Locate the cell with the specified text and output its [X, Y] center coordinate. 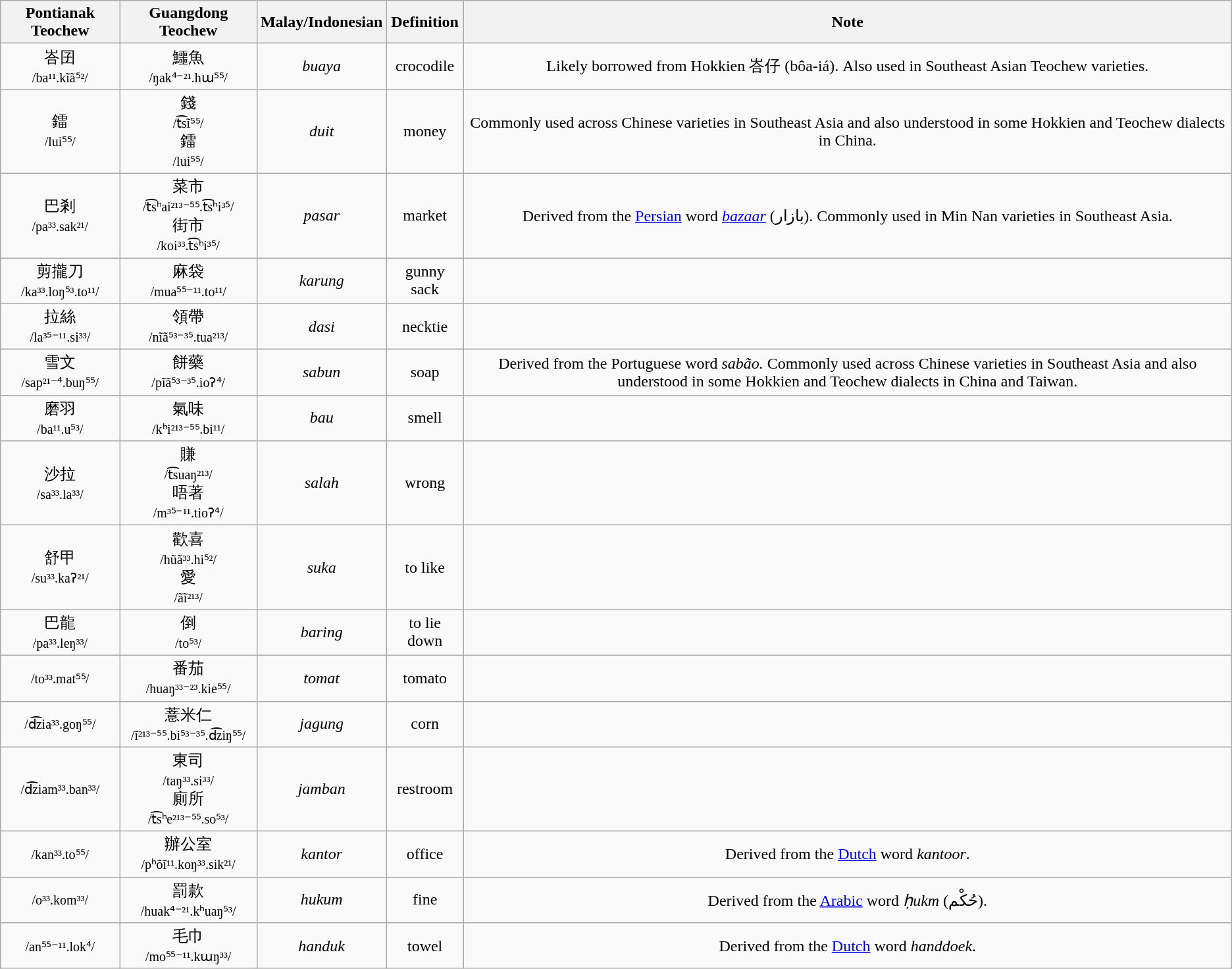
to lie down [425, 633]
pasar [321, 215]
smell [425, 418]
薏米仁/ĩ²¹³⁻⁵⁵.bi⁵³⁻³⁵.d͡ziŋ⁵⁵/ [188, 724]
歡喜/hũã³³.hi⁵²/愛/ãĩ²¹³/ [188, 567]
/d͡zia³³.goŋ⁵⁵/ [61, 724]
/to³³.mat⁵⁵/ [61, 678]
東司/taŋ³³.si³³/廁所/t͡sʰe²¹³⁻⁵⁵.so⁵³/ [188, 789]
baring [321, 633]
necktie [425, 327]
沙拉/sa³³.la³³/ [61, 483]
sabun [321, 373]
菜市/t͡sʰai²¹³⁻⁵⁵.t͡sʰi³⁵/街市/koi³³.t͡sʰi³⁵/ [188, 215]
tomato [425, 678]
/d͡ziam³³.ban³³/ [61, 789]
Guangdong Teochew [188, 22]
office [425, 854]
suka [321, 567]
毛巾/mo⁵⁵⁻¹¹.kɯŋ³³/ [188, 946]
鐳/lui⁵⁵/ [61, 131]
Derived from the Dutch word kantoor. [848, 854]
towel [425, 946]
磨羽/ba¹¹.u⁵³/ [61, 418]
舒甲/su³³.kaʔ²¹/ [61, 567]
拉絲/la³⁵⁻¹¹.si³³/ [61, 327]
soap [425, 373]
money [425, 131]
handuk [321, 946]
餅藥/pĩã⁵³⁻³⁵.ioʔ⁴/ [188, 373]
market [425, 215]
剪攏刀/ka³³.loŋ⁵³.to¹¹/ [61, 281]
jagung [321, 724]
gunny sack [425, 281]
Commonly used across Chinese varieties in Southeast Asia and also understood in some Hokkien and Teochew dialects in China. [848, 131]
kantor [321, 854]
/o³³.kom³³/ [61, 900]
fine [425, 900]
巴剎/pa³³.sak²¹/ [61, 215]
corn [425, 724]
Derived from the Persian word bazaar (بازار). Commonly used in Min Nan varieties in Southeast Asia. [848, 215]
to like [425, 567]
restroom [425, 789]
雪文/sap²¹⁻⁴.buŋ⁵⁵/ [61, 373]
Likely borrowed from Hokkien 峇仔 (bôa-iá). Also used in Southeast Asian Teochew varieties. [848, 66]
Note [848, 22]
Derived from the Dutch word handdoek. [848, 946]
領帶/nĩã⁵³⁻³⁵.tua²¹³/ [188, 327]
Derived from the Arabic word ḥukm (حُكْم). [848, 900]
Malay/Indonesian [321, 22]
麻袋/mua⁵⁵⁻¹¹.to¹¹/ [188, 281]
錢/t͡sĩ⁵⁵/鐳/lui⁵⁵/ [188, 131]
buaya [321, 66]
hukum [321, 900]
dasi [321, 327]
罰款/huak⁴⁻²¹.kʰuaŋ⁵³/ [188, 900]
Definition [425, 22]
鱷魚/ŋak⁴⁻²¹.hɯ⁵⁵/ [188, 66]
/kan³³.to⁵⁵/ [61, 854]
巴龍/pa³³.leŋ³³/ [61, 633]
倒/to⁵³/ [188, 633]
番茄/huaŋ³³⁻²³.kie⁵⁵/ [188, 678]
karung [321, 281]
辦公室/pʰõĩ¹¹.koŋ³³.sik²¹/ [188, 854]
duit [321, 131]
crocodile [425, 66]
賺/t͡suaŋ²¹³/唔著/m³⁵⁻¹¹.tioʔ⁴/ [188, 483]
氣味/kʰi²¹³⁻⁵⁵.bi¹¹/ [188, 418]
Pontianak Teochew [61, 22]
bau [321, 418]
wrong [425, 483]
峇囝/ba¹¹.kĩã⁵²/ [61, 66]
jamban [321, 789]
salah [321, 483]
tomat [321, 678]
/an⁵⁵⁻¹¹.lok⁴/ [61, 946]
